Detect which cell encompasses the target text, then output its (x, y) center coordinate. 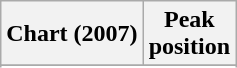
Peak position (189, 34)
Chart (2007) (72, 34)
